Output the [X, Y] coordinate of the center of the cell containing the given text.  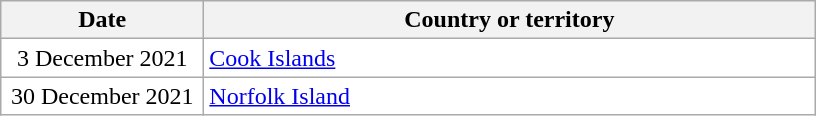
30 December 2021 [102, 96]
Cook Islands [510, 58]
3 December 2021 [102, 58]
Norfolk Island [510, 96]
Date [102, 20]
Country or territory [510, 20]
